Return the (x, y) coordinate for the center point of the cell that contains the specified text.  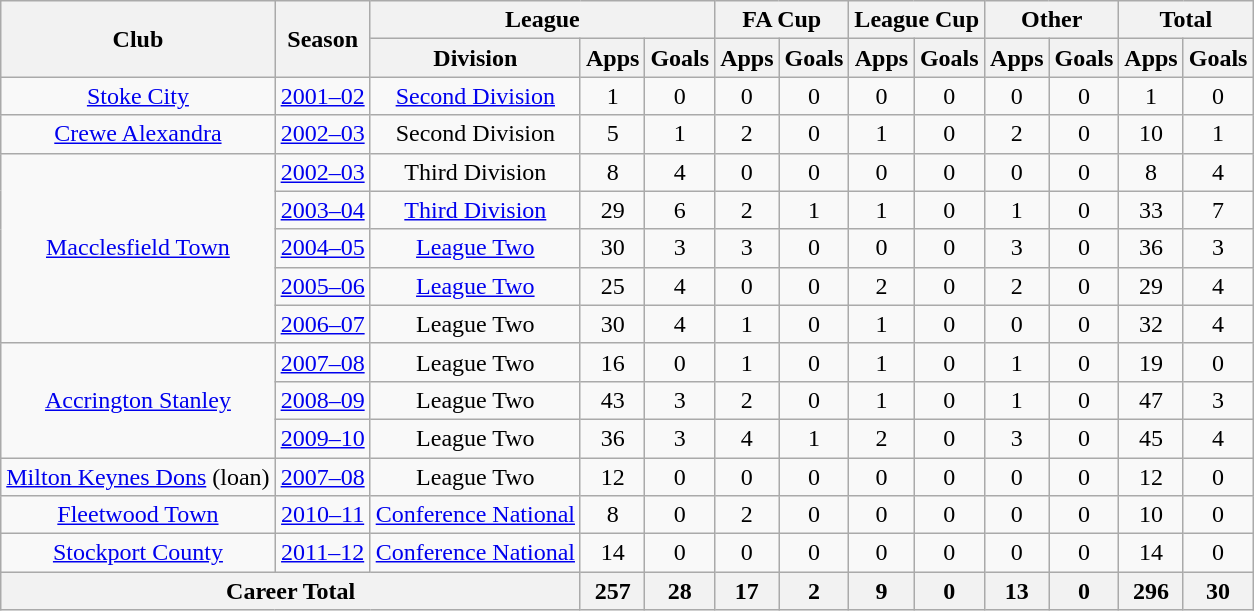
45 (1151, 438)
6 (680, 210)
25 (612, 286)
33 (1151, 210)
Other (1052, 20)
League (542, 20)
Milton Keynes Dons (loan) (138, 477)
47 (1151, 400)
2005–06 (322, 286)
Season (322, 39)
Career Total (291, 591)
17 (747, 591)
FA Cup (782, 20)
5 (612, 134)
2010–11 (322, 515)
Macclesfield Town (138, 248)
19 (1151, 362)
9 (882, 591)
Accrington Stanley (138, 400)
Total (1186, 20)
257 (612, 591)
28 (680, 591)
2011–12 (322, 553)
Division (475, 58)
Crewe Alexandra (138, 134)
Stoke City (138, 96)
Club (138, 39)
Fleetwood Town (138, 515)
13 (1017, 591)
16 (612, 362)
2004–05 (322, 248)
7 (1218, 210)
296 (1151, 591)
2008–09 (322, 400)
2009–10 (322, 438)
2001–02 (322, 96)
Stockport County (138, 553)
League Cup (917, 20)
43 (612, 400)
32 (1151, 324)
2006–07 (322, 324)
2003–04 (322, 210)
